Extract the (X, Y) coordinate from the center of the cell holding the provided text.  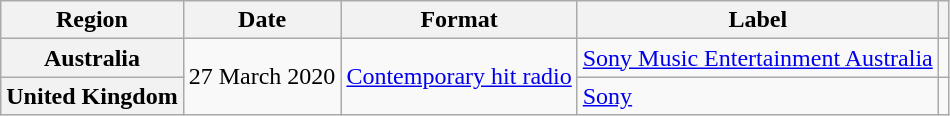
Date (262, 20)
Contemporary hit radio (459, 77)
Australia (92, 58)
Sony (758, 96)
Format (459, 20)
Region (92, 20)
Sony Music Entertainment Australia (758, 58)
Label (758, 20)
United Kingdom (92, 96)
27 March 2020 (262, 77)
